From the cell containing the given text, extract its center point as [x, y] coordinate. 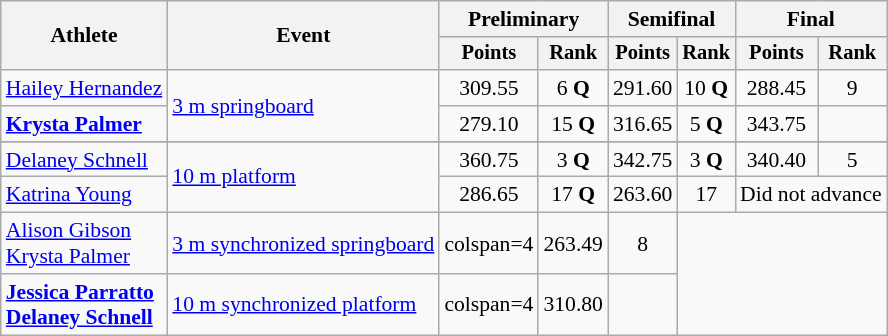
Event [303, 36]
291.60 [642, 88]
6 Q [572, 88]
10 Q [706, 88]
343.75 [776, 124]
342.75 [642, 160]
5 [852, 160]
17 Q [572, 195]
17 [706, 195]
Delaney Schnell [84, 160]
Hailey Hernandez [84, 88]
8 [642, 244]
3 m synchronized springboard [303, 244]
15 Q [572, 124]
9 [852, 88]
263.49 [572, 244]
Semifinal [672, 19]
Jessica ParrattoDelaney Schnell [84, 304]
10 m synchronized platform [303, 304]
309.55 [488, 88]
Krysta Palmer [84, 124]
10 m platform [303, 178]
316.65 [642, 124]
Did not advance [811, 195]
340.40 [776, 160]
310.80 [572, 304]
263.60 [642, 195]
Athlete [84, 36]
Katrina Young [84, 195]
286.65 [488, 195]
5 Q [706, 124]
360.75 [488, 160]
279.10 [488, 124]
3 m springboard [303, 106]
Alison GibsonKrysta Palmer [84, 244]
Final [811, 19]
Preliminary [524, 19]
288.45 [776, 88]
